Search for the cell housing the specified text and yield its [x, y] center coordinate. 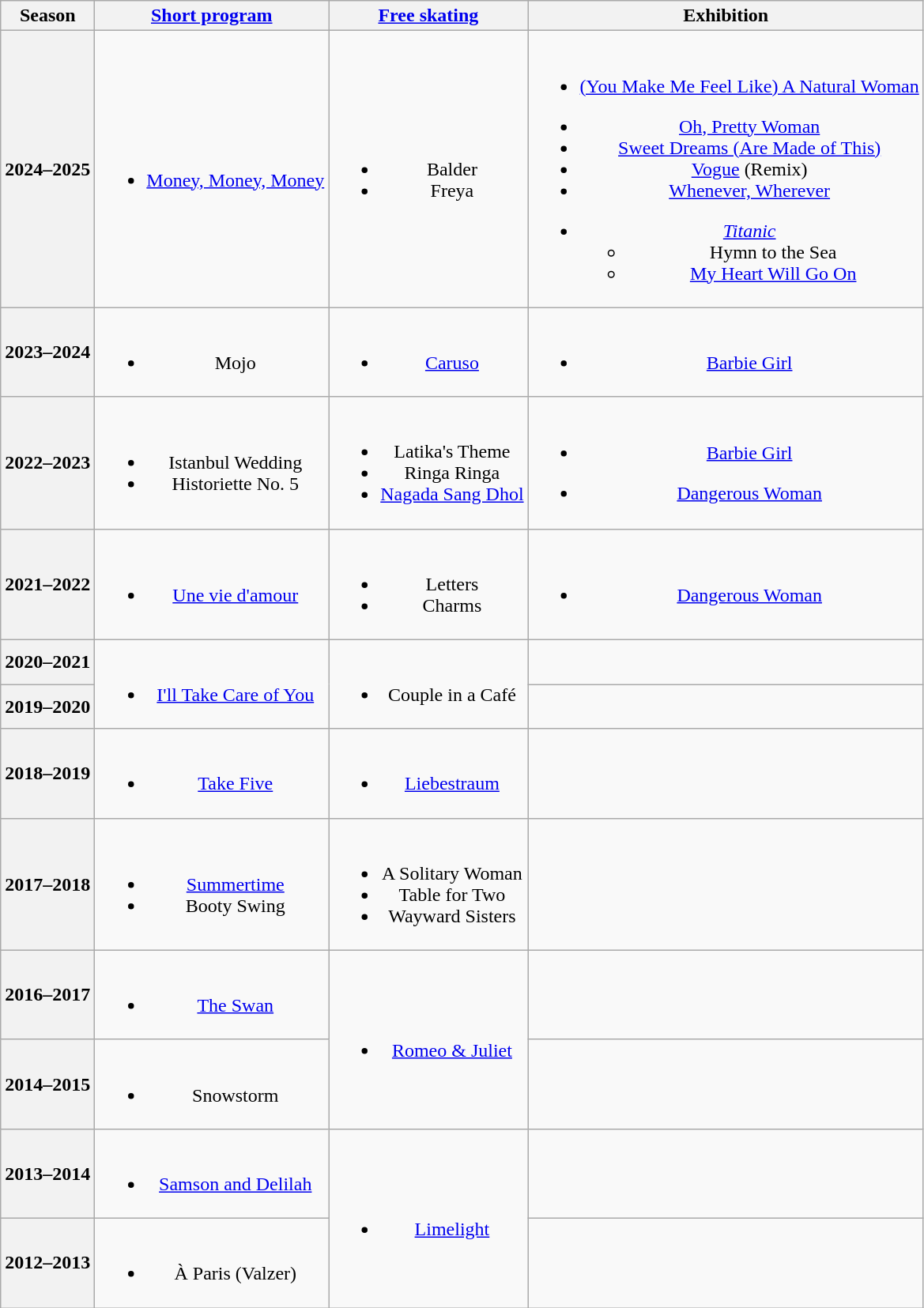
Money, Money, Money [212, 169]
2017–2018 [47, 884]
Limelight [428, 1218]
2022–2023 [47, 463]
Samson and Delilah [212, 1173]
Couple in a Café [428, 684]
2013–2014 [47, 1173]
2023–2024 [47, 352]
Caruso [428, 352]
2020–2021 [47, 662]
I'll Take Care of You [212, 684]
Season [47, 16]
Take Five [212, 773]
A Solitary WomanTable for TwoWayward Sisters [428, 884]
Latika's ThemeRinga Ringa Nagada Sang Dhol [428, 463]
Snowstorm [212, 1084]
Une vie d'amour [212, 584]
BalderFreya [428, 169]
2021–2022 [47, 584]
Summertime Booty Swing [212, 884]
LettersCharms [428, 584]
Romeo & Juliet [428, 1039]
Free skating [428, 16]
À Paris (Valzer) [212, 1263]
Mojo [212, 352]
2024–2025 [47, 169]
Exhibition [726, 16]
2018–2019 [47, 773]
Dangerous Woman [726, 584]
2014–2015 [47, 1084]
2016–2017 [47, 994]
Barbie Girl Dangerous Woman [726, 463]
Short program [212, 16]
The Swan [212, 994]
2019–2020 [47, 707]
Liebestraum [428, 773]
Istanbul WeddingHistoriette No. 5 [212, 463]
Barbie Girl [726, 352]
2012–2013 [47, 1263]
